Scan for the cell matching the given text and deliver its (X, Y) coordinate at center. 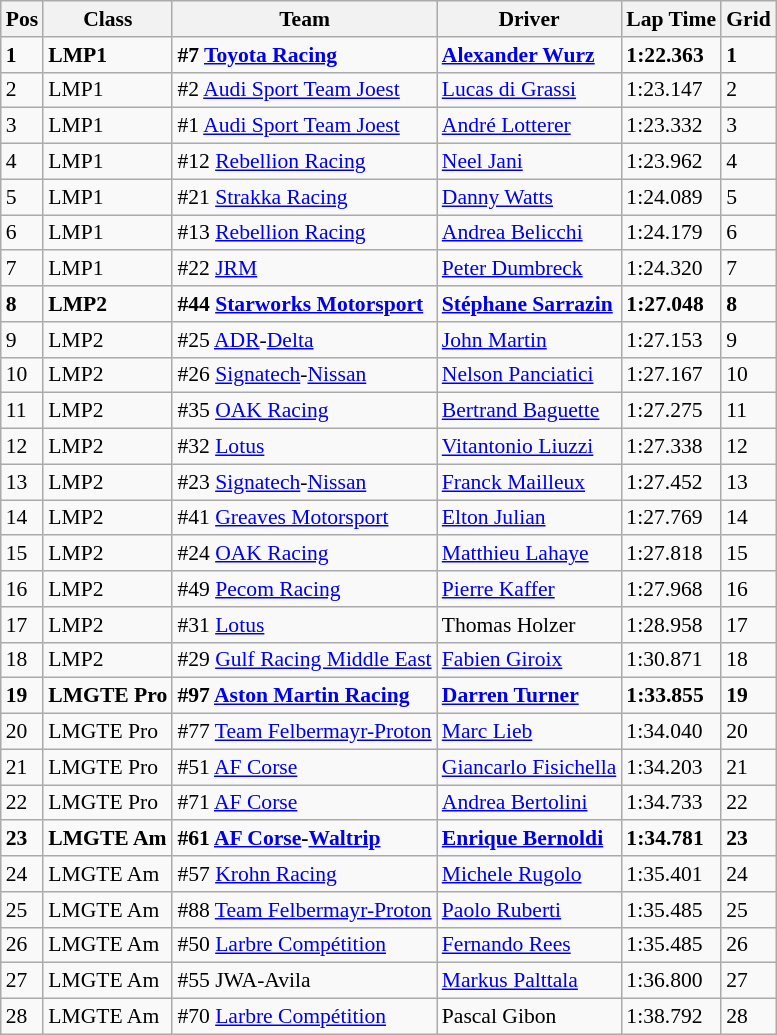
#97 Aston Martin Racing (304, 696)
1:23.962 (671, 162)
#23 Signatech-Nissan (304, 482)
1:38.792 (671, 1017)
Stéphane Sarrazin (530, 304)
Paolo Ruberti (530, 910)
Matthieu Lahaye (530, 554)
Fabien Giroix (530, 660)
1:36.800 (671, 981)
#55 JWA-Avila (304, 981)
André Lotterer (530, 126)
1:27.153 (671, 340)
#70 Larbre Compétition (304, 1017)
John Martin (530, 340)
Michele Rugolo (530, 874)
Andrea Bertolini (530, 803)
Giancarlo Fisichella (530, 767)
#51 AF Corse (304, 767)
#24 OAK Racing (304, 554)
#71 AF Corse (304, 803)
Elton Julian (530, 518)
1:27.818 (671, 554)
1:28.958 (671, 625)
Peter Dumbreck (530, 269)
Franck Mailleux (530, 482)
#77 Team Felbermayr-Proton (304, 732)
#12 Rebellion Racing (304, 162)
1:23.332 (671, 126)
1:22.363 (671, 55)
Bertrand Baguette (530, 411)
1:24.179 (671, 233)
#44 Starworks Motorsport (304, 304)
#29 Gulf Racing Middle East (304, 660)
1:35.401 (671, 874)
1:27.338 (671, 447)
#31 Lotus (304, 625)
Andrea Belicchi (530, 233)
#41 Greaves Motorsport (304, 518)
Darren Turner (530, 696)
Markus Palttala (530, 981)
#1 Audi Sport Team Joest (304, 126)
#26 Signatech-Nissan (304, 375)
1:34.733 (671, 803)
#25 ADR-Delta (304, 340)
#35 OAK Racing (304, 411)
Pierre Kaffer (530, 589)
Vitantonio Liuzzi (530, 447)
1:34.040 (671, 732)
#50 Larbre Compétition (304, 945)
Fernando Rees (530, 945)
Pascal Gibon (530, 1017)
1:27.275 (671, 411)
Thomas Holzer (530, 625)
1:27.452 (671, 482)
1:24.320 (671, 269)
Alexander Wurz (530, 55)
1:34.203 (671, 767)
Enrique Bernoldi (530, 839)
1:30.871 (671, 660)
#57 Krohn Racing (304, 874)
#21 Strakka Racing (304, 197)
1:27.167 (671, 375)
#49 Pecom Racing (304, 589)
1:33.855 (671, 696)
#88 Team Felbermayr-Proton (304, 910)
#22 JRM (304, 269)
Grid (748, 19)
Team (304, 19)
1:27.968 (671, 589)
Driver (530, 19)
Pos (22, 19)
Nelson Panciatici (530, 375)
#32 Lotus (304, 447)
Danny Watts (530, 197)
#61 AF Corse-Waltrip (304, 839)
1:34.781 (671, 839)
#7 Toyota Racing (304, 55)
Lap Time (671, 19)
Neel Jani (530, 162)
Lucas di Grassi (530, 90)
1:24.089 (671, 197)
1:27.769 (671, 518)
1:27.048 (671, 304)
#2 Audi Sport Team Joest (304, 90)
Class (108, 19)
1:23.147 (671, 90)
#13 Rebellion Racing (304, 233)
Marc Lieb (530, 732)
